Return the (X, Y) coordinate for the center point of the cell that contains the specified text.  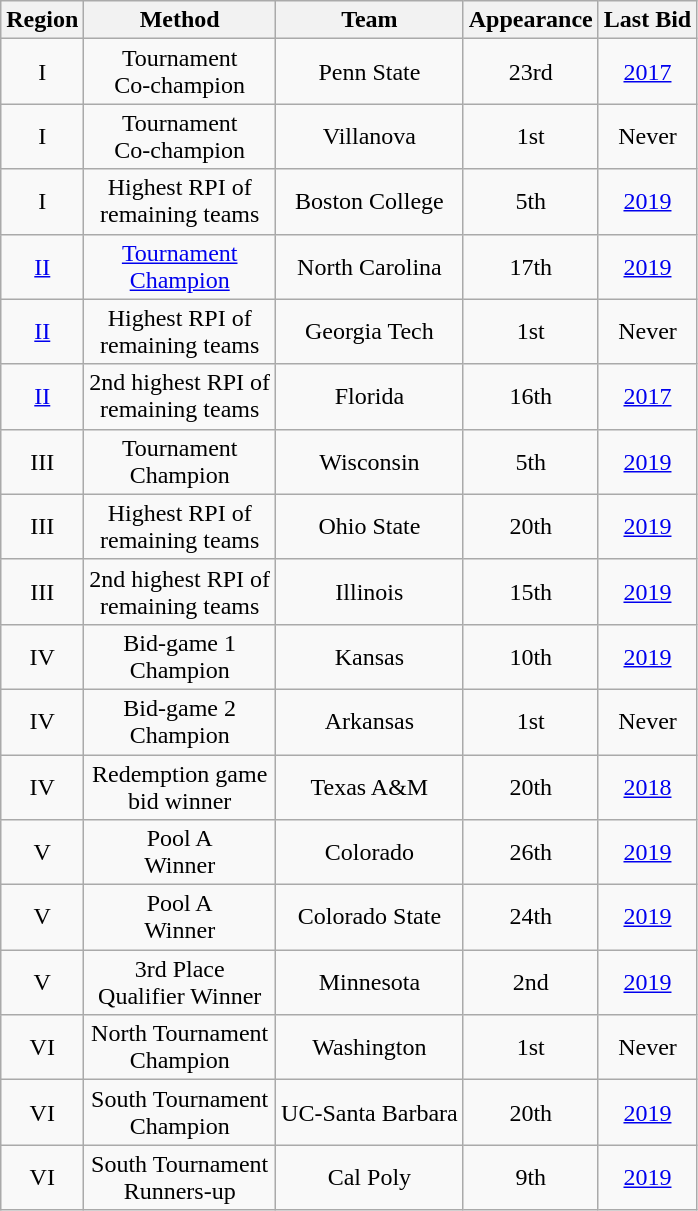
Cal Poly (370, 1178)
Last Bid (647, 20)
South TournamentRunners-up (180, 1178)
Penn State (370, 72)
Ohio State (370, 526)
17th (530, 266)
23rd (530, 72)
Arkansas (370, 722)
Georgia Tech (370, 332)
North TournamentChampion (180, 1048)
Washington (370, 1048)
Team (370, 20)
24th (530, 918)
2018 (647, 786)
Region (42, 20)
Minnesota (370, 982)
South TournamentChampion (180, 1112)
Texas A&M (370, 786)
Florida (370, 396)
26th (530, 852)
UC-Santa Barbara (370, 1112)
Bid-game 2Champion (180, 722)
3rd PlaceQualifier Winner (180, 982)
Appearance (530, 20)
North Carolina (370, 266)
Wisconsin (370, 462)
2nd (530, 982)
Illinois (370, 592)
Boston College (370, 202)
Bid-game 1Champion (180, 656)
10th (530, 656)
Method (180, 20)
Kansas (370, 656)
Villanova (370, 136)
Colorado (370, 852)
9th (530, 1178)
15th (530, 592)
16th (530, 396)
Redemption gamebid winner (180, 786)
Colorado State (370, 918)
